Determine the [X, Y] coordinate at the center of the cell enclosing the given text.  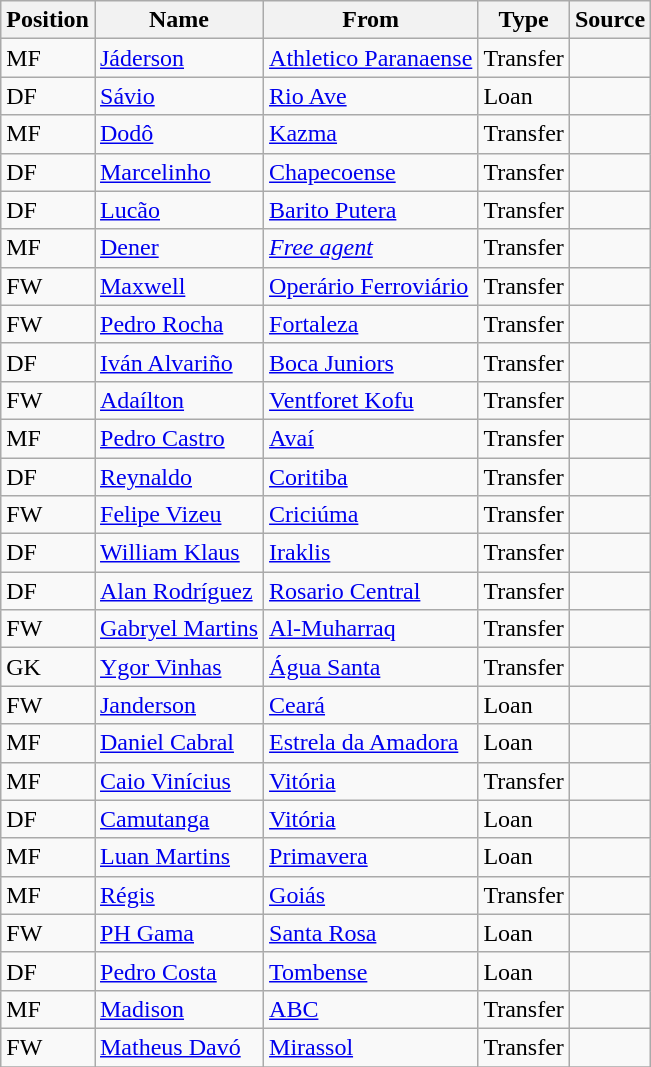
Al-Muharraq [371, 629]
Free agent [371, 248]
Name [178, 20]
Matheus Davó [178, 1047]
Tombense [371, 971]
Iraklis [371, 553]
Daniel Cabral [178, 743]
Caio Vinícius [178, 781]
Iván Alvariño [178, 362]
Adaílton [178, 400]
Ygor Vinhas [178, 667]
Pedro Rocha [178, 324]
Janderson [178, 705]
From [371, 20]
Criciúma [371, 515]
ABC [371, 1009]
Barito Putera [371, 210]
Rosario Central [371, 591]
Pedro Costa [178, 971]
Mirassol [371, 1047]
Alan Rodríguez [178, 591]
Ceará [371, 705]
William Klaus [178, 553]
Estrela da Amadora [371, 743]
Source [610, 20]
Pedro Castro [178, 438]
Régis [178, 895]
Ventforet Kofu [371, 400]
Gabryel Martins [178, 629]
PH Gama [178, 933]
Dodô [178, 134]
Boca Juniors [371, 362]
Madison [178, 1009]
Maxwell [178, 286]
Type [524, 20]
Água Santa [371, 667]
Operário Ferroviário [371, 286]
Rio Ave [371, 96]
GK [48, 667]
Coritiba [371, 477]
Fortaleza [371, 324]
Athletico Paranaense [371, 58]
Lucão [178, 210]
Jáderson [178, 58]
Sávio [178, 96]
Primavera [371, 857]
Marcelinho [178, 172]
Santa Rosa [371, 933]
Camutanga [178, 819]
Felipe Vizeu [178, 515]
Luan Martins [178, 857]
Kazma [371, 134]
Chapecoense [371, 172]
Reynaldo [178, 477]
Dener [178, 248]
Avaí [371, 438]
Position [48, 20]
Goiás [371, 895]
